From the cell containing the given text, extract its center point as [x, y] coordinate. 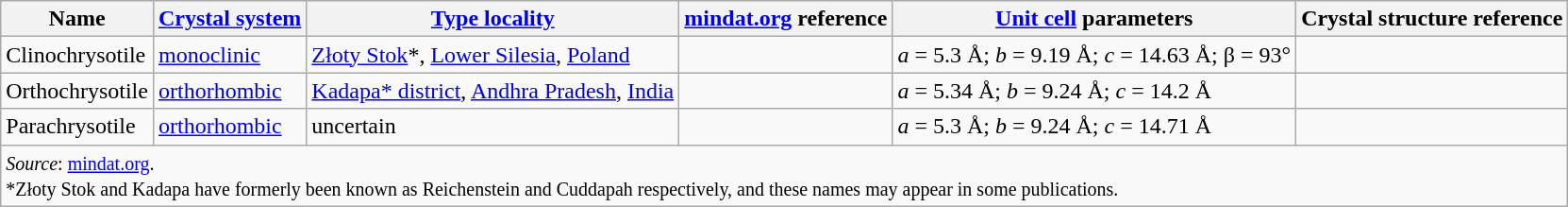
mindat.org reference [786, 19]
uncertain [492, 127]
monoclinic [229, 55]
Złoty Stok*, Lower Silesia, Poland [492, 55]
Type locality [492, 19]
a = 5.34 Å; b = 9.24 Å; c = 14.2 Å [1094, 91]
Name [77, 19]
Unit cell parameters [1094, 19]
Orthochrysotile [77, 91]
Kadapa* district, Andhra Pradesh, India [492, 91]
Crystal structure reference [1432, 19]
Clinochrysotile [77, 55]
Crystal system [229, 19]
a = 5.3 Å; b = 9.19 Å; c = 14.63 Å; β = 93° [1094, 55]
a = 5.3 Å; b = 9.24 Å; c = 14.71 Å [1094, 127]
Parachrysotile [77, 127]
